For the text-containing cell, return its midpoint in [x, y] coordinate format. 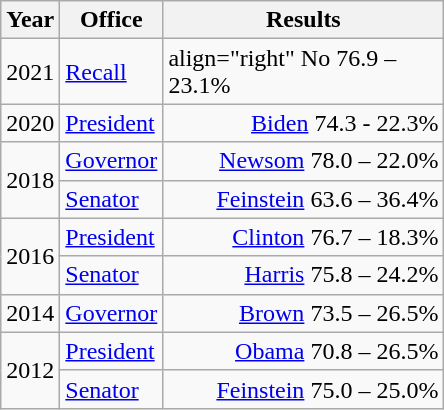
Biden 74.3 - 22.3% [304, 123]
Harris 75.8 – 24.2% [304, 275]
Recall [112, 72]
2020 [30, 123]
Year [30, 20]
Results [304, 20]
Feinstein 63.6 – 36.4% [304, 199]
align="right" No 76.9 – 23.1% [304, 72]
2014 [30, 313]
2016 [30, 256]
2018 [30, 180]
Newsom 78.0 – 22.0% [304, 161]
Feinstein 75.0 – 25.0% [304, 389]
Brown 73.5 – 26.5% [304, 313]
Office [112, 20]
Obama 70.8 – 26.5% [304, 351]
2021 [30, 72]
Clinton 76.7 – 18.3% [304, 237]
2012 [30, 370]
